Detect which cell encompasses the target text, then output its [x, y] center coordinate. 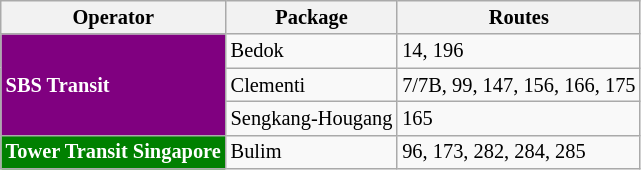
Tower Transit Singapore [114, 152]
Sengkang-Hougang [312, 118]
165 [518, 118]
7/7B, 99, 147, 156, 166, 175 [518, 85]
Package [312, 17]
Bulim [312, 152]
SBS Transit [114, 84]
Bedok [312, 51]
Routes [518, 17]
Operator [114, 17]
96, 173, 282, 284, 285 [518, 152]
Clementi [312, 85]
14, 196 [518, 51]
